For the text-containing cell, return its midpoint in [X, Y] coordinate format. 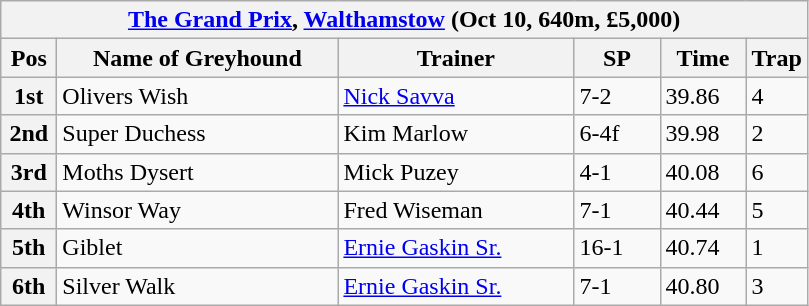
6th [29, 286]
Pos [29, 58]
Giblet [198, 248]
16-1 [617, 248]
1 [776, 248]
40.08 [703, 172]
Nick Savva [456, 96]
Trainer [456, 58]
4-1 [617, 172]
40.44 [703, 210]
Kim Marlow [456, 134]
The Grand Prix, Walthamstow (Oct 10, 640m, £5,000) [404, 20]
Winsor Way [198, 210]
6-4f [617, 134]
4th [29, 210]
Moths Dysert [198, 172]
Silver Walk [198, 286]
2 [776, 134]
6 [776, 172]
39.98 [703, 134]
5th [29, 248]
7-2 [617, 96]
SP [617, 58]
Name of Greyhound [198, 58]
Mick Puzey [456, 172]
2nd [29, 134]
1st [29, 96]
39.86 [703, 96]
Super Duchess [198, 134]
3rd [29, 172]
5 [776, 210]
Trap [776, 58]
4 [776, 96]
Fred Wiseman [456, 210]
40.80 [703, 286]
40.74 [703, 248]
3 [776, 286]
Olivers Wish [198, 96]
Time [703, 58]
